For the text-containing cell, return its midpoint in [x, y] coordinate format. 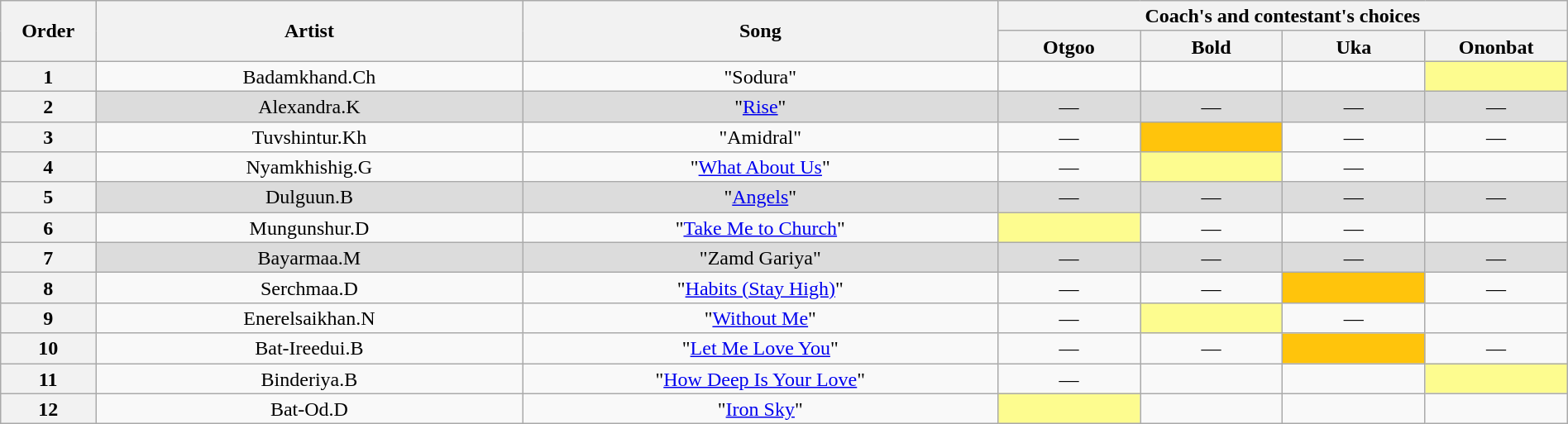
Bold [1212, 46]
"Rise" [760, 106]
Mungunshur.D [309, 228]
"How Deep Is Your Love" [760, 379]
Binderiya.B [309, 379]
Nyamkhishig.G [309, 167]
2 [48, 106]
"Let Me Love You" [760, 349]
11 [48, 379]
"Iron Sky" [760, 408]
Bat-Ireedui.B [309, 349]
8 [48, 288]
"Take Me to Church" [760, 228]
Otgoo [1068, 46]
"What About Us" [760, 167]
"Sodura" [760, 76]
10 [48, 349]
Song [760, 31]
Uka [1354, 46]
Bayarmaa.M [309, 258]
Bat-Od.D [309, 408]
"Habits (Stay High)" [760, 288]
3 [48, 137]
"Without Me" [760, 317]
Artist [309, 31]
1 [48, 76]
"Amidral" [760, 137]
Alexandra.K [309, 106]
Ononbat [1496, 46]
Coach's and contestant's choices [1282, 17]
5 [48, 197]
6 [48, 228]
Serchmaa.D [309, 288]
Enerelsaikhan.N [309, 317]
4 [48, 167]
9 [48, 317]
12 [48, 408]
Order [48, 31]
Dulguun.B [309, 197]
Badamkhand.Ch [309, 76]
"Angels" [760, 197]
7 [48, 258]
Tuvshintur.Kh [309, 137]
"Zamd Gariya" [760, 258]
